Provide the [x, y] coordinate of the cell's center where the given text is located.  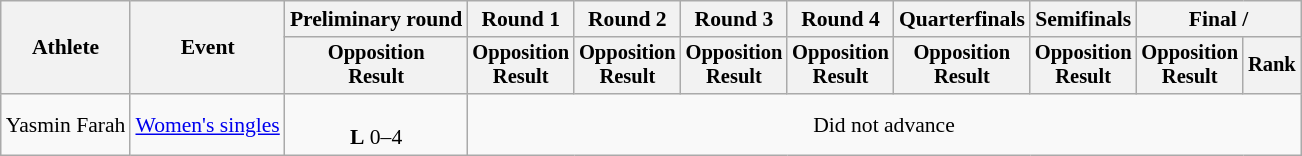
Final / [1218, 19]
L 0–4 [376, 124]
Round 3 [734, 19]
Semifinals [1084, 19]
Round 4 [840, 19]
Rank [1272, 66]
Athlete [66, 48]
Women's singles [207, 124]
Event [207, 48]
Round 1 [520, 19]
Round 2 [628, 19]
Quarterfinals [962, 19]
Did not advance [884, 124]
Yasmin Farah [66, 124]
Preliminary round [376, 19]
